Return [X, Y] of the center of cell containing provided text 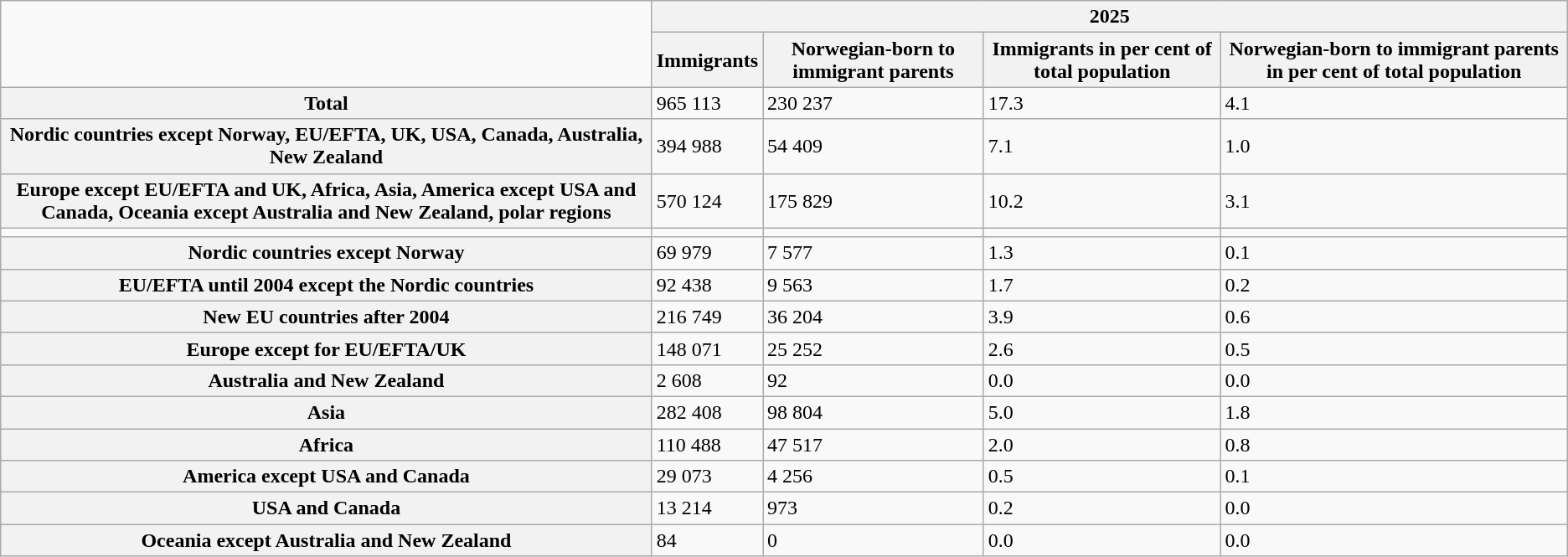
3.9 [1102, 317]
0 [874, 540]
84 [707, 540]
Asia [327, 412]
282 408 [707, 412]
36 204 [874, 317]
9 563 [874, 285]
Immigrants [707, 60]
216 749 [707, 317]
Australia and New Zealand [327, 380]
New EU countries after 2004 [327, 317]
2025 [1109, 17]
69 979 [707, 253]
1.3 [1102, 253]
47 517 [874, 445]
2.6 [1102, 348]
92 438 [707, 285]
3.1 [1394, 201]
13 214 [707, 508]
5.0 [1102, 412]
Total [327, 103]
54 409 [874, 146]
1.0 [1394, 146]
175 829 [874, 201]
973 [874, 508]
230 237 [874, 103]
Europe except for EU/EFTA/UK [327, 348]
10.2 [1102, 201]
7.1 [1102, 146]
17.3 [1102, 103]
America except USA and Canada [327, 477]
2 608 [707, 380]
1.8 [1394, 412]
Immigrants in per cent of total population [1102, 60]
Norwegian-born to immigrant parents in per cent of total population [1394, 60]
USA and Canada [327, 508]
25 252 [874, 348]
EU/EFTA until 2004 except the Nordic countries [327, 285]
2.0 [1102, 445]
98 804 [874, 412]
110 488 [707, 445]
0.6 [1394, 317]
7 577 [874, 253]
1.7 [1102, 285]
394 988 [707, 146]
Norwegian-born to immigrant parents [874, 60]
4.1 [1394, 103]
Nordic countries except Norway [327, 253]
Nordic countries except Norway, EU/EFTA, UK, USA, Canada, Australia, New Zealand [327, 146]
0.8 [1394, 445]
Africa [327, 445]
29 073 [707, 477]
92 [874, 380]
4 256 [874, 477]
Europe except EU/EFTA and UK, Africa, Asia, America except USA and Canada, Oceania except Australia and New Zealand, polar regions [327, 201]
570 124 [707, 201]
148 071 [707, 348]
965 113 [707, 103]
Oceania except Australia and New Zealand [327, 540]
